Provide the (X, Y) coordinate of the cell's center where the given text is located.  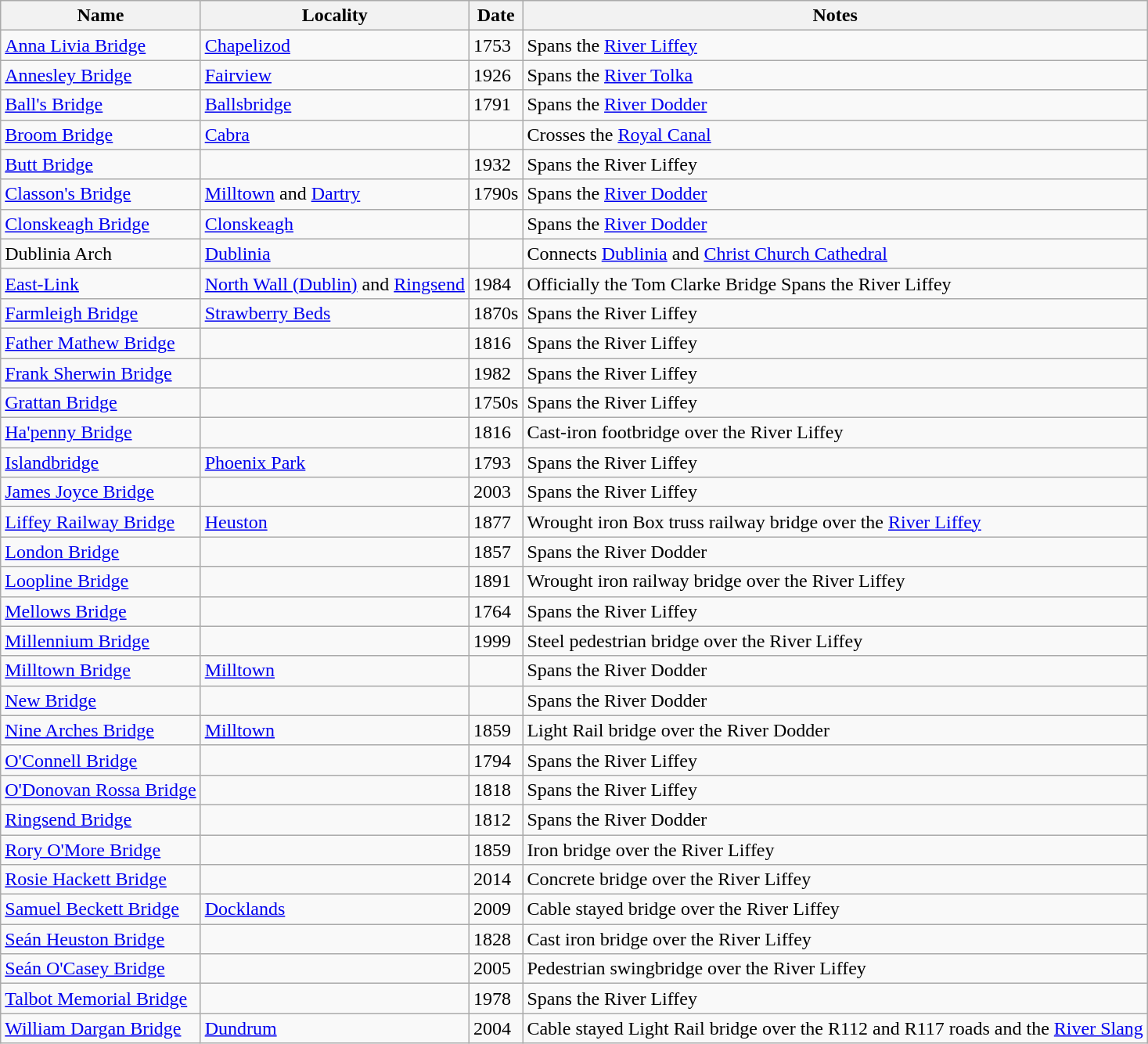
Rory O'More Bridge (100, 849)
Notes (835, 16)
Ringsend Bridge (100, 819)
Crosses the Royal Canal (835, 135)
2005 (495, 969)
1764 (495, 611)
Clonskeagh Bridge (100, 224)
Samuel Beckett Bridge (100, 909)
1793 (495, 463)
Father Mathew Bridge (100, 343)
Date (495, 16)
Dublinia (335, 254)
Iron bridge over the River Liffey (835, 849)
Frank Sherwin Bridge (100, 373)
Loopline Bridge (100, 581)
Classon's Bridge (100, 194)
1790s (495, 194)
Cast-iron footbridge over the River Liffey (835, 433)
1791 (495, 105)
2014 (495, 880)
2004 (495, 1028)
Locality (335, 16)
1750s (495, 403)
1857 (495, 552)
Wrought iron railway bridge over the River Liffey (835, 581)
1870s (495, 313)
1818 (495, 790)
Name (100, 16)
1794 (495, 760)
Anna Livia Bridge (100, 45)
Millennium Bridge (100, 641)
Milltown Bridge (100, 671)
Dundrum (335, 1028)
Annesley Bridge (100, 75)
Milltown and Dartry (335, 194)
New Bridge (100, 700)
London Bridge (100, 552)
East-Link (100, 283)
Spans the River Tolka (835, 75)
William Dargan Bridge (100, 1028)
O'Donovan Rossa Bridge (100, 790)
1926 (495, 75)
1932 (495, 164)
1982 (495, 373)
Seán O'Casey Bridge (100, 969)
Cast iron bridge over the River Liffey (835, 939)
James Joyce Bridge (100, 492)
Ha'penny Bridge (100, 433)
Clonskeagh (335, 224)
Phoenix Park (335, 463)
Nine Arches Bridge (100, 730)
1999 (495, 641)
Officially the Tom Clarke Bridge Spans the River Liffey (835, 283)
1812 (495, 819)
Fairview (335, 75)
Pedestrian swingbridge over the River Liffey (835, 969)
Butt Bridge (100, 164)
Cable stayed bridge over the River Liffey (835, 909)
Broom Bridge (100, 135)
Rosie Hackett Bridge (100, 880)
Ball's Bridge (100, 105)
1978 (495, 999)
Connects Dublinia and Christ Church Cathedral (835, 254)
1753 (495, 45)
1984 (495, 283)
Islandbridge (100, 463)
Steel pedestrian bridge over the River Liffey (835, 641)
Cable stayed Light Rail bridge over the R112 and R117 roads and the River Slang (835, 1028)
Ballsbridge (335, 105)
2003 (495, 492)
Strawberry Beds (335, 313)
Dublinia Arch (100, 254)
Light Rail bridge over the River Dodder (835, 730)
Talbot Memorial Bridge (100, 999)
Cabra (335, 135)
1828 (495, 939)
Farmleigh Bridge (100, 313)
2009 (495, 909)
Heuston (335, 522)
Mellows Bridge (100, 611)
Chapelizod (335, 45)
Liffey Railway Bridge (100, 522)
Concrete bridge over the River Liffey (835, 880)
Seán Heuston Bridge (100, 939)
1891 (495, 581)
North Wall (Dublin) and Ringsend (335, 283)
Grattan Bridge (100, 403)
Docklands (335, 909)
Wrought iron Box truss railway bridge over the River Liffey (835, 522)
O'Connell Bridge (100, 760)
1877 (495, 522)
